Extract the [X, Y] coordinate from the center of the cell holding the provided text.  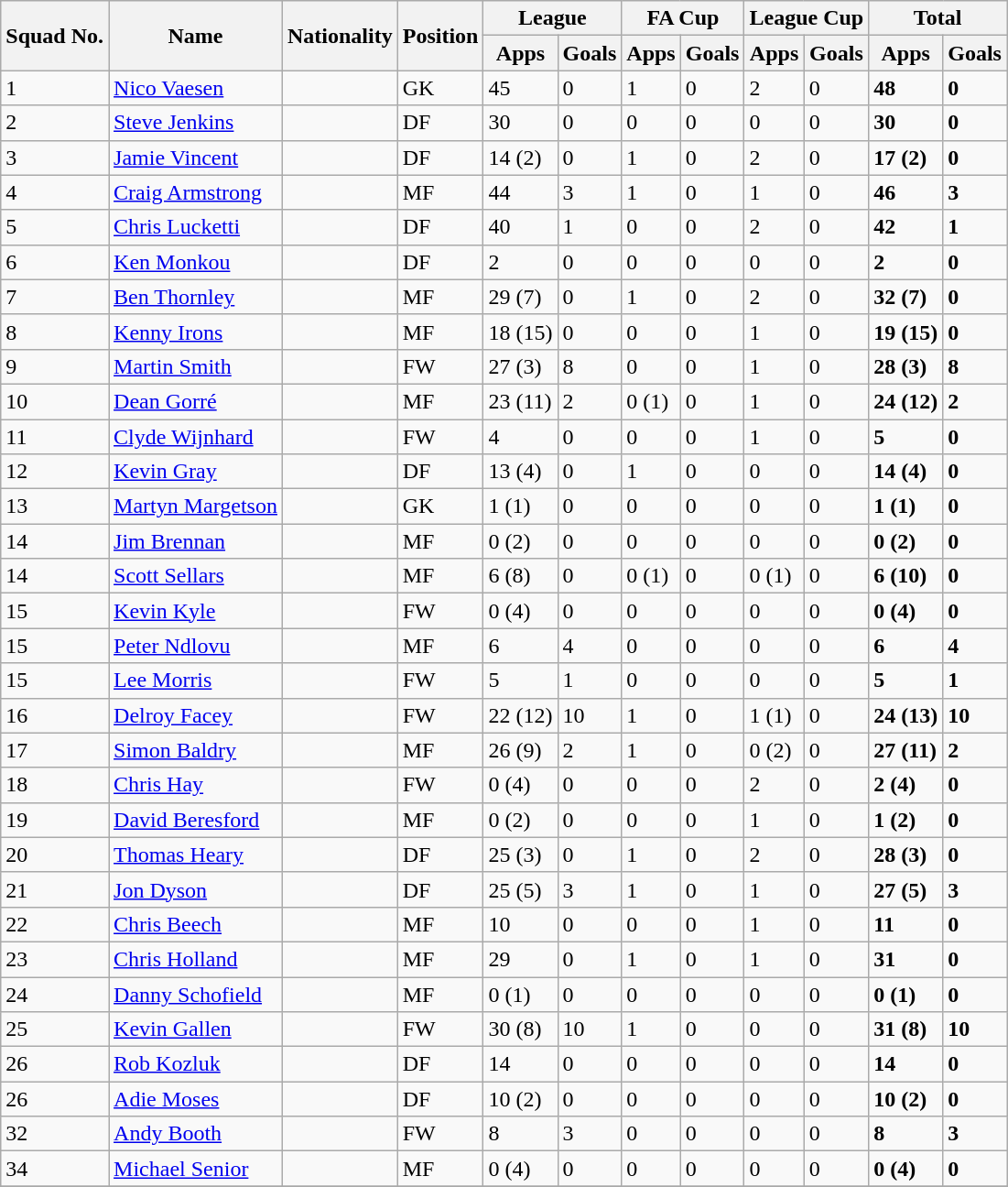
Andy Booth [196, 1134]
13 (4) [520, 472]
17 [55, 750]
Kevin Gray [196, 472]
17 (2) [906, 158]
Michael Senior [196, 1169]
Jamie Vincent [196, 158]
30 (8) [520, 1029]
27 (11) [906, 750]
27 (5) [906, 889]
31 [906, 959]
23 [55, 959]
Chris Beech [196, 924]
Squad No. [55, 36]
Chris Hay [196, 785]
Jon Dyson [196, 889]
Nationality [340, 36]
Thomas Heary [196, 855]
16 [55, 715]
2 (4) [906, 785]
Chris Lucketti [196, 227]
League [553, 18]
31 (8) [906, 1029]
19 (15) [906, 332]
Ben Thornley [196, 297]
1 (2) [906, 820]
13 [55, 506]
Delroy Facey [196, 715]
23 (11) [520, 401]
Scott Sellars [196, 576]
Ken Monkou [196, 262]
Clyde Wijnhard [196, 437]
14 (2) [520, 158]
32 (7) [906, 297]
Nico Vaesen [196, 88]
9 [55, 366]
Lee Morris [196, 681]
6 (8) [520, 576]
29 [520, 959]
24 (13) [906, 715]
22 [55, 924]
44 [520, 192]
18 [55, 785]
Kevin Kyle [196, 611]
Total [938, 18]
Simon Baldry [196, 750]
Rob Kozluk [196, 1064]
25 [55, 1029]
14 (4) [906, 472]
Martin Smith [196, 366]
19 [55, 820]
25 (5) [520, 889]
Chris Holland [196, 959]
40 [520, 227]
46 [906, 192]
24 [55, 994]
Danny Schofield [196, 994]
Craig Armstrong [196, 192]
18 (15) [520, 332]
Martyn Margetson [196, 506]
32 [55, 1134]
League Cup [807, 18]
FA Cup [683, 18]
David Beresford [196, 820]
Kevin Gallen [196, 1029]
21 [55, 889]
20 [55, 855]
Dean Gorré [196, 401]
48 [906, 88]
25 (3) [520, 855]
Adie Moses [196, 1099]
Position [440, 36]
Jim Brennan [196, 541]
42 [906, 227]
12 [55, 472]
45 [520, 88]
34 [55, 1169]
29 (7) [520, 297]
7 [55, 297]
27 (3) [520, 366]
Peter Ndlovu [196, 646]
26 (9) [520, 750]
6 (10) [906, 576]
Steve Jenkins [196, 123]
Kenny Irons [196, 332]
24 (12) [906, 401]
Name [196, 36]
22 (12) [520, 715]
